Determine the [X, Y] coordinate at the center of the cell enclosing the given text.  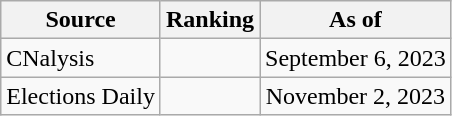
Ranking [210, 20]
As of [356, 20]
September 6, 2023 [356, 58]
Source [81, 20]
Elections Daily [81, 96]
November 2, 2023 [356, 96]
CNalysis [81, 58]
